Detect which cell encompasses the target text, then output its [X, Y] center coordinate. 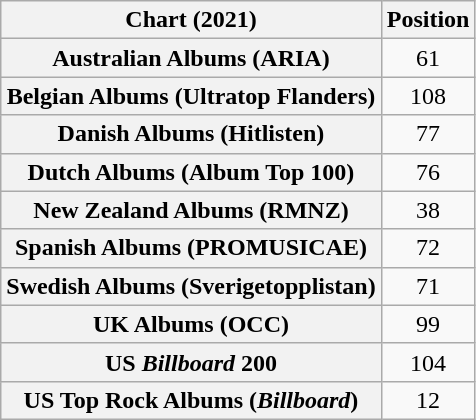
New Zealand Albums (RMNZ) [191, 210]
UK Albums (OCC) [191, 324]
US Billboard 200 [191, 362]
72 [428, 248]
Spanish Albums (PROMUSICAE) [191, 248]
76 [428, 172]
Position [428, 20]
61 [428, 58]
Dutch Albums (Album Top 100) [191, 172]
US Top Rock Albums (Billboard) [191, 400]
77 [428, 134]
12 [428, 400]
71 [428, 286]
Danish Albums (Hitlisten) [191, 134]
Australian Albums (ARIA) [191, 58]
38 [428, 210]
99 [428, 324]
Chart (2021) [191, 20]
Swedish Albums (Sverigetopplistan) [191, 286]
104 [428, 362]
Belgian Albums (Ultratop Flanders) [191, 96]
108 [428, 96]
